Find where the given text appears and provide that cell's center as (x, y) coordinate. 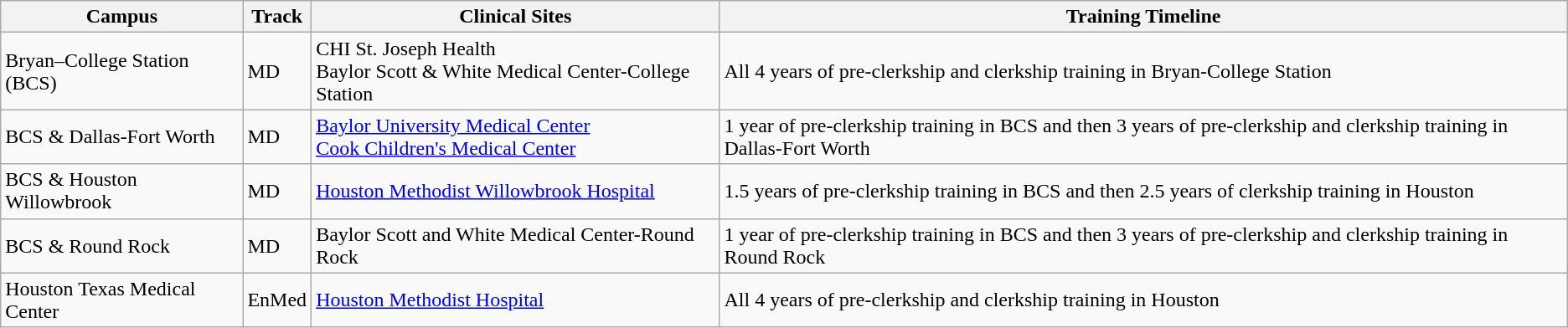
BCS & Dallas-Fort Worth (122, 137)
BCS & Houston Willowbrook (122, 191)
Baylor University Medical CenterCook Children's Medical Center (516, 137)
All 4 years of pre-clerkship and clerkship training in Houston (1143, 300)
Clinical Sites (516, 17)
Track (277, 17)
Baylor Scott and White Medical Center-Round Rock (516, 246)
BCS & Round Rock (122, 246)
CHI St. Joseph HealthBaylor Scott & White Medical Center-College Station (516, 71)
1 year of pre-clerkship training in BCS and then 3 years of pre-clerkship and clerkship training in Dallas-Fort Worth (1143, 137)
Houston Methodist Willowbrook Hospital (516, 191)
Houston Texas Medical Center (122, 300)
Houston Methodist Hospital (516, 300)
1.5 years of pre-clerkship training in BCS and then 2.5 years of clerkship training in Houston (1143, 191)
Campus (122, 17)
Bryan–College Station (BCS) (122, 71)
EnMed (277, 300)
All 4 years of pre-clerkship and clerkship training in Bryan-College Station (1143, 71)
1 year of pre-clerkship training in BCS and then 3 years of pre-clerkship and clerkship training in Round Rock (1143, 246)
Training Timeline (1143, 17)
